Return [x, y] of the center of cell containing provided text 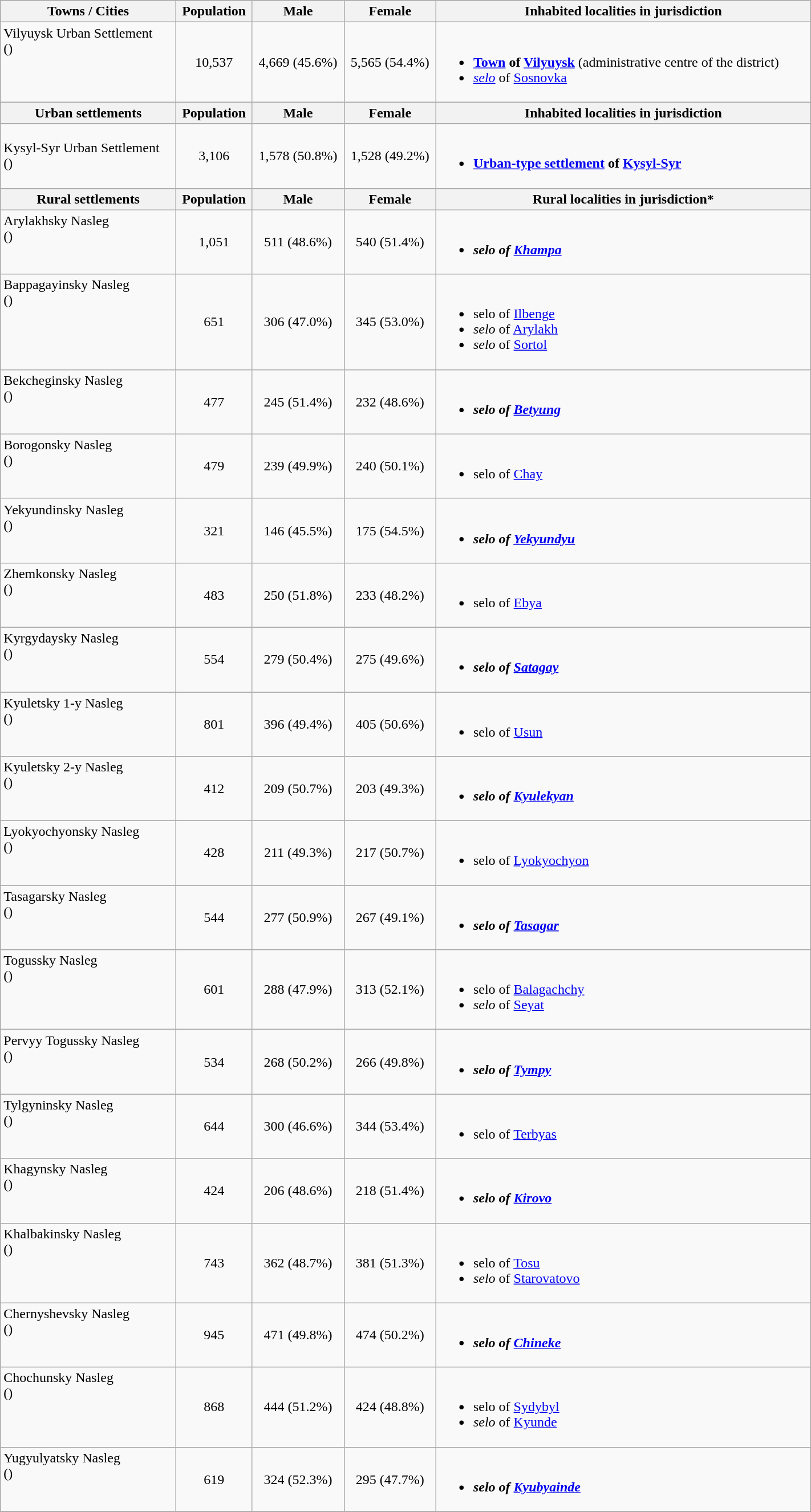
619 [214, 1479]
selo of Satagay [623, 659]
279 (50.4%) [298, 659]
424 (48.8%) [390, 1407]
412 [214, 789]
Vilyuysk Urban Settlement() [88, 62]
Chochunsky Nasleg() [88, 1407]
Khalbakinsky Nasleg() [88, 1263]
321 [214, 530]
selo of Kirovo [623, 1190]
267 (49.1%) [390, 918]
534 [214, 1062]
405 (50.6%) [390, 724]
selo of Terbyas [623, 1127]
203 (49.3%) [390, 789]
selo of Tasagar [623, 918]
277 (50.9%) [298, 918]
Yekyundinsky Nasleg() [88, 530]
295 (47.7%) [390, 1479]
275 (49.6%) [390, 659]
Bappagayinsky Nasleg() [88, 322]
206 (48.6%) [298, 1190]
1,051 [214, 242]
Arylakhsky Nasleg() [88, 242]
268 (50.2%) [298, 1062]
743 [214, 1263]
471 (49.8%) [298, 1335]
644 [214, 1127]
396 (49.4%) [298, 724]
Khagynsky Nasleg() [88, 1190]
4,669 (45.6%) [298, 62]
250 (51.8%) [298, 595]
554 [214, 659]
Town of Vilyuysk (administrative centre of the district)selo of Sosnovka [623, 62]
218 (51.4%) [390, 1190]
3,106 [214, 156]
1,578 (50.8%) [298, 156]
233 (48.2%) [390, 595]
601 [214, 990]
Towns / Cities [88, 11]
selo of Ebya [623, 595]
Kyrgydaysky Nasleg() [88, 659]
selo of Chineke [623, 1335]
217 (50.7%) [390, 853]
Zhemkonsky Nasleg() [88, 595]
428 [214, 853]
5,565 (54.4%) [390, 62]
selo of Tosuselo of Starovatovo [623, 1263]
344 (53.4%) [390, 1127]
selo of Chay [623, 466]
selo of Tympy [623, 1062]
Rural localities in jurisdiction* [623, 199]
209 (50.7%) [298, 789]
Tylgyninsky Nasleg() [88, 1127]
Lyokyochyonsky Nasleg() [88, 853]
selo of Betyung [623, 401]
651 [214, 322]
1,528 (49.2%) [390, 156]
479 [214, 466]
Urban settlements [88, 113]
selo of Kyulekyan [623, 789]
Chernyshevsky Nasleg() [88, 1335]
selo of Yekyundyu [623, 530]
selo of Lyokyochyon [623, 853]
232 (48.6%) [390, 401]
324 (52.3%) [298, 1479]
288 (47.9%) [298, 990]
Kyuletsky 1-y Nasleg() [88, 724]
245 (51.4%) [298, 401]
306 (47.0%) [298, 322]
345 (53.0%) [390, 322]
Tasagarsky Nasleg() [88, 918]
313 (52.1%) [390, 990]
Kysyl-Syr Urban Settlement() [88, 156]
Yugyulyatsky Nasleg() [88, 1479]
selo of Ilbengeselo of Arylakhselo of Sortol [623, 322]
477 [214, 401]
175 (54.5%) [390, 530]
Pervyy Togussky Nasleg() [88, 1062]
444 (51.2%) [298, 1407]
511 (48.6%) [298, 242]
266 (49.8%) [390, 1062]
868 [214, 1407]
240 (50.1%) [390, 466]
424 [214, 1190]
Urban-type settlement of Kysyl-Syr [623, 156]
381 (51.3%) [390, 1263]
selo of Kyubyainde [623, 1479]
945 [214, 1335]
239 (49.9%) [298, 466]
Bekcheginsky Nasleg() [88, 401]
Rural settlements [88, 199]
selo of Sydybylselo of Kyunde [623, 1407]
540 (51.4%) [390, 242]
146 (45.5%) [298, 530]
Kyuletsky 2-y Nasleg() [88, 789]
300 (46.6%) [298, 1127]
544 [214, 918]
801 [214, 724]
selo of Usun [623, 724]
Borogonsky Nasleg() [88, 466]
362 (48.7%) [298, 1263]
selo of Balagachchyselo of Seyat [623, 990]
Togussky Nasleg() [88, 990]
211 (49.3%) [298, 853]
474 (50.2%) [390, 1335]
selo of Khampa [623, 242]
10,537 [214, 62]
483 [214, 595]
